Extract the (x, y) coordinate from the center of the cell holding the provided text.  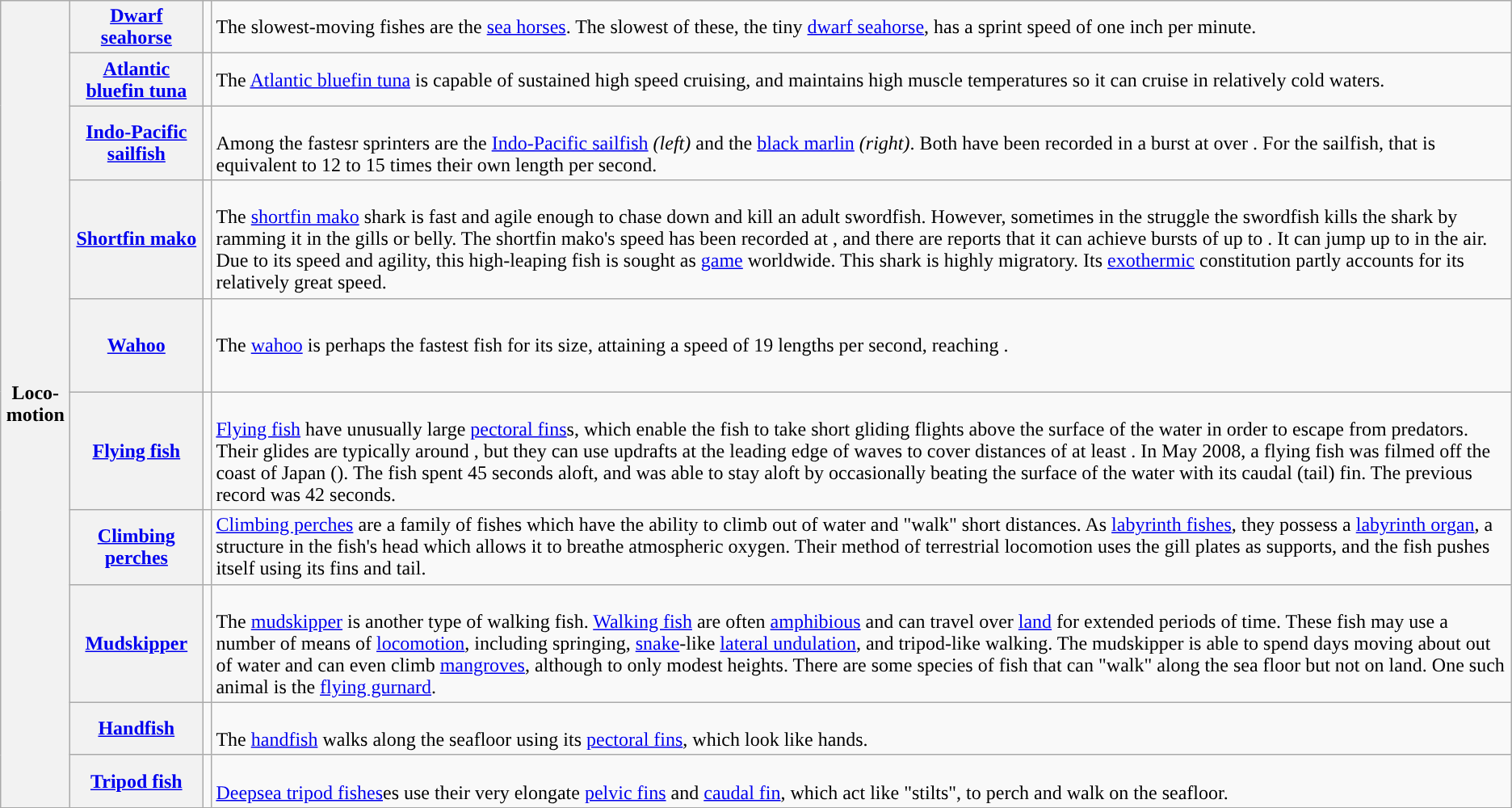
Wahoo (136, 345)
Indo-Pacific sailfish (136, 143)
Climbing perches (136, 547)
Tripod fish (136, 781)
The wahoo is perhaps the fastest fish for its size, attaining a speed of 19 lengths per second, reaching . (861, 345)
Shortfin mako (136, 239)
The handfish walks along the seafloor using its pectoral fins, which look like hands. (861, 729)
Dwarf seahorse (136, 27)
Atlantic bluefin tuna (136, 79)
Deepsea tripod fisheses use their very elongate pelvic fins and caudal fin, which act like "stilts", to perch and walk on the seafloor. (861, 781)
Loco-motion (36, 404)
The slowest-moving fishes are the sea horses. The slowest of these, the tiny dwarf seahorse, has a sprint speed of one inch per minute. (861, 27)
Flying fish (136, 451)
Handfish (136, 729)
Mudskipper (136, 643)
